Return the (x, y) coordinate for the center point of the cell that contains the specified text.  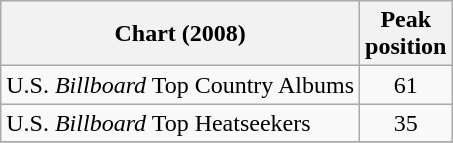
U.S. Billboard Top Country Albums (180, 85)
U.S. Billboard Top Heatseekers (180, 123)
Peakposition (406, 34)
61 (406, 85)
Chart (2008) (180, 34)
35 (406, 123)
